For the text-containing cell, return its midpoint in [x, y] coordinate format. 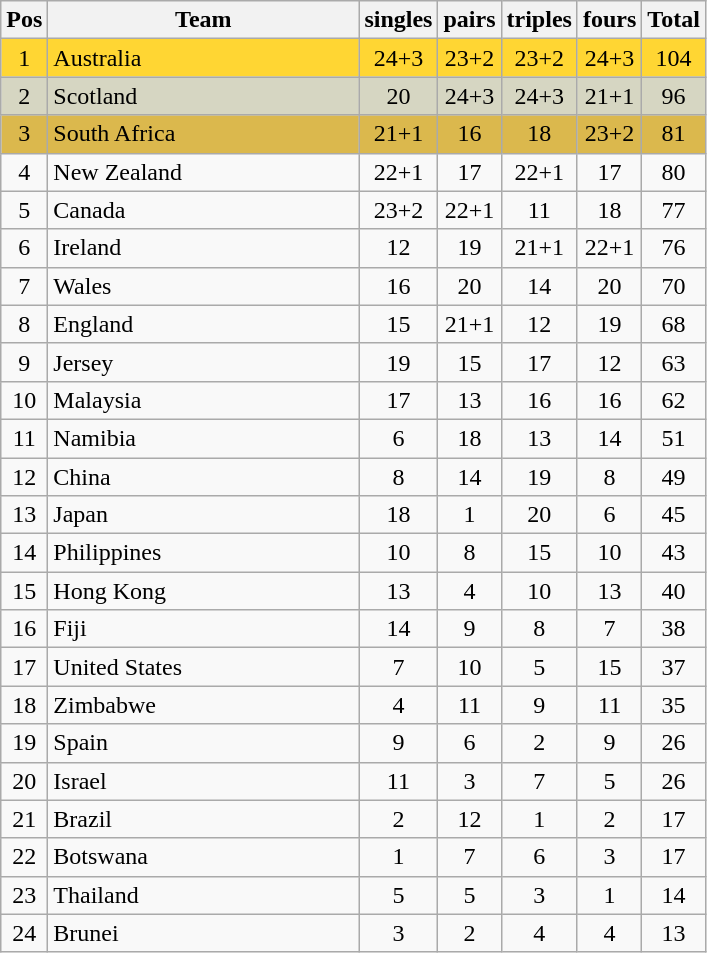
Philippines [204, 553]
49 [674, 477]
24 [24, 933]
Thailand [204, 895]
Scotland [204, 96]
22 [24, 857]
80 [674, 172]
Namibia [204, 438]
Fiji [204, 629]
England [204, 324]
35 [674, 705]
Ireland [204, 248]
62 [674, 400]
Israel [204, 781]
76 [674, 248]
Pos [24, 20]
triples [539, 20]
Canada [204, 210]
23 [24, 895]
Botswana [204, 857]
United States [204, 667]
21 [24, 819]
63 [674, 362]
Total [674, 20]
Japan [204, 515]
45 [674, 515]
fours [609, 20]
Zimbabwe [204, 705]
68 [674, 324]
40 [674, 591]
Jersey [204, 362]
Brazil [204, 819]
Brunei [204, 933]
Hong Kong [204, 591]
81 [674, 134]
43 [674, 553]
38 [674, 629]
77 [674, 210]
singles [398, 20]
104 [674, 58]
70 [674, 286]
Australia [204, 58]
China [204, 477]
Spain [204, 743]
Wales [204, 286]
Malaysia [204, 400]
New Zealand [204, 172]
South Africa [204, 134]
96 [674, 96]
Team [204, 20]
37 [674, 667]
51 [674, 438]
pairs [470, 20]
